Capture the cell that displays the provided text and extract its (x, y) central coordinate. 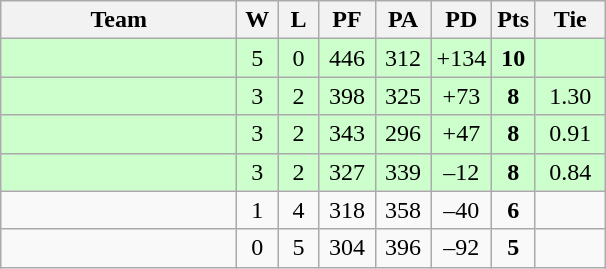
0.84 (570, 172)
318 (347, 210)
327 (347, 172)
PF (347, 20)
343 (347, 134)
Team (119, 20)
396 (403, 248)
339 (403, 172)
1 (258, 210)
304 (347, 248)
–40 (462, 210)
+47 (462, 134)
4 (298, 210)
PA (403, 20)
+134 (462, 58)
0.91 (570, 134)
Tie (570, 20)
6 (514, 210)
446 (347, 58)
10 (514, 58)
296 (403, 134)
L (298, 20)
358 (403, 210)
398 (347, 96)
312 (403, 58)
+73 (462, 96)
–12 (462, 172)
325 (403, 96)
–92 (462, 248)
W (258, 20)
Pts (514, 20)
PD (462, 20)
1.30 (570, 96)
